Detect which cell encompasses the target text, then output its [X, Y] center coordinate. 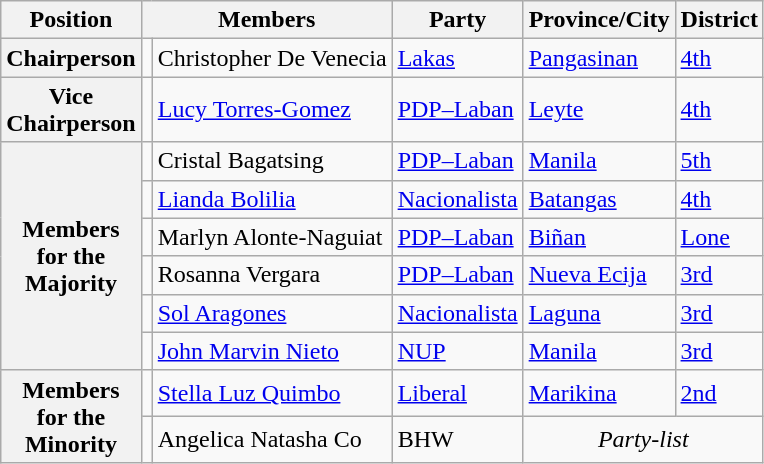
Lone [719, 237]
Marlyn Alonte-Naguiat [272, 237]
BHW [458, 439]
Lianda Bolilia [272, 199]
Cristal Bagatsing [272, 161]
Marikina [599, 393]
Province/City [599, 20]
Stella Luz Quimbo [272, 393]
Membersfor theMajority [71, 256]
Pangasinan [599, 58]
Laguna [599, 313]
Party-list [643, 439]
Christopher De Venecia [272, 58]
NUP [458, 351]
Lucy Torres-Gomez [272, 110]
Sol Aragones [272, 313]
ViceChairperson [71, 110]
Party [458, 20]
Membersfor theMinority [71, 416]
John Marvin Nieto [272, 351]
Batangas [599, 199]
Angelica Natasha Co [272, 439]
Chairperson [71, 58]
2nd [719, 393]
Lakas [458, 58]
Liberal [458, 393]
Members [266, 20]
District [719, 20]
Position [71, 20]
5th [719, 161]
Nueva Ecija [599, 275]
Biñan [599, 237]
Leyte [599, 110]
Rosanna Vergara [272, 275]
